Capture the cell that displays the provided text and extract its [x, y] central coordinate. 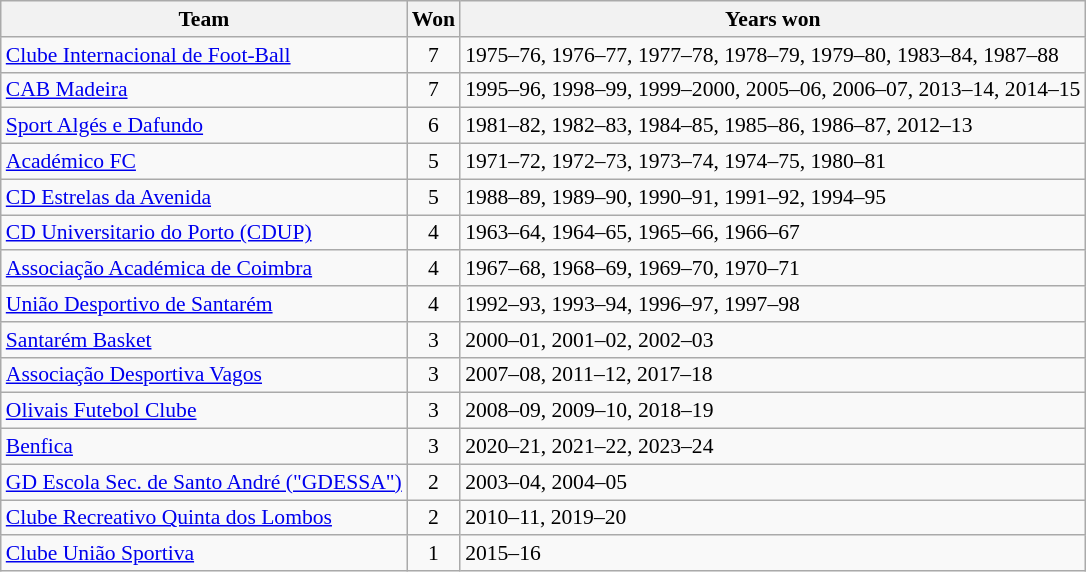
6 [434, 126]
GD Escola Sec. de Santo André ("GDESSA") [204, 482]
1992–93, 1993–94, 1996–97, 1997–98 [772, 304]
Olivais Futebol Clube [204, 411]
1 [434, 554]
2015–16 [772, 554]
Académico FC [204, 162]
1975–76, 1976–77, 1977–78, 1978–79, 1979–80, 1983–84, 1987–88 [772, 55]
2008–09, 2009–10, 2018–19 [772, 411]
1988–89, 1989–90, 1990–91, 1991–92, 1994–95 [772, 197]
1971–72, 1972–73, 1973–74, 1974–75, 1980–81 [772, 162]
2003–04, 2004–05 [772, 482]
CAB Madeira [204, 90]
1995–96, 1998–99, 1999–2000, 2005–06, 2006–07, 2013–14, 2014–15 [772, 90]
CD Estrelas da Avenida [204, 197]
Santarém Basket [204, 340]
Benfica [204, 447]
2010–11, 2019–20 [772, 518]
2020–21, 2021–22, 2023–24 [772, 447]
Clube União Sportiva [204, 554]
Team [204, 19]
Sport Algés e Dafundo [204, 126]
Associação Académica de Coimbra [204, 269]
2007–08, 2011–12, 2017–18 [772, 375]
1981–82, 1982–83, 1984–85, 1985–86, 1986–87, 2012–13 [772, 126]
1963–64, 1964–65, 1965–66, 1966–67 [772, 233]
Clube Recreativo Quinta dos Lombos [204, 518]
Years won [772, 19]
União Desportivo de Santarém [204, 304]
Clube Internacional de Foot-Ball [204, 55]
Associação Desportiva Vagos [204, 375]
2000–01, 2001–02, 2002–03 [772, 340]
CD Universitario do Porto (CDUP) [204, 233]
1967–68, 1968–69, 1969–70, 1970–71 [772, 269]
Won [434, 19]
